Determine the [x, y] coordinate at the center of the cell enclosing the given text.  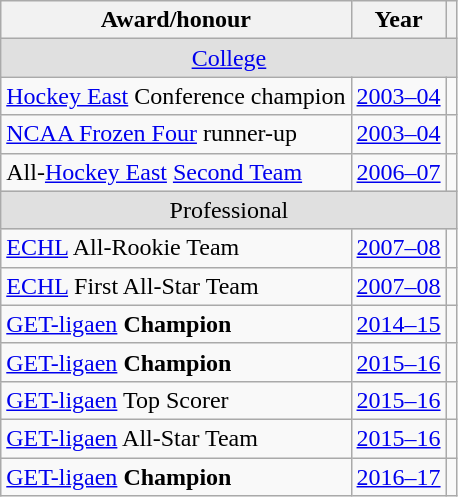
2014–15 [398, 324]
GET-ligaen All-Star Team [176, 438]
College [229, 58]
GET-ligaen Top Scorer [176, 400]
Hockey East Conference champion [176, 96]
2006–07 [398, 172]
Award/honour [176, 20]
ECHL First All-Star Team [176, 286]
All-Hockey East Second Team [176, 172]
Year [398, 20]
2016–17 [398, 477]
NCAA Frozen Four runner-up [176, 134]
ECHL All-Rookie Team [176, 248]
Professional [229, 210]
